Return [X, Y] of the center of cell containing provided text 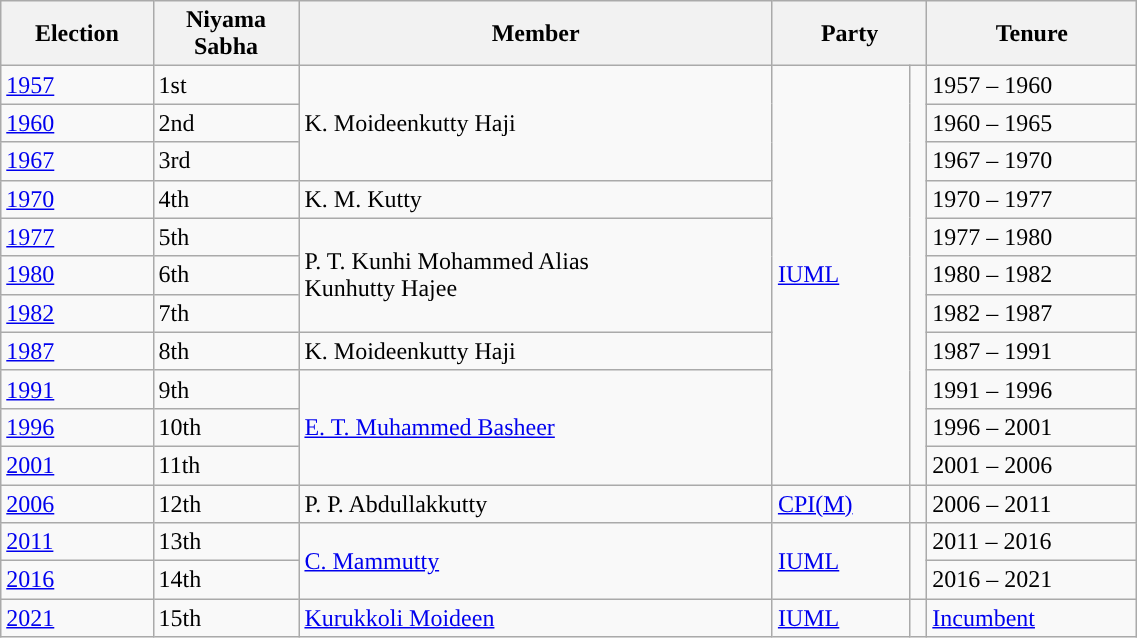
Kurukkoli Moideen [536, 618]
1960 – 1965 [1032, 123]
1977 [77, 237]
6th [226, 275]
Member [536, 34]
2006 – 2011 [1032, 503]
Incumbent [1032, 618]
1996 – 2001 [1032, 427]
1970 – 1977 [1032, 199]
14th [226, 580]
1980 – 1982 [1032, 275]
2nd [226, 123]
4th [226, 199]
1960 [77, 123]
1957 [77, 85]
C. Mammutty [536, 561]
Tenure [1032, 34]
CPI(M) [840, 503]
1982 [77, 313]
1967 [77, 161]
2006 [77, 503]
1991 – 1996 [1032, 389]
1996 [77, 427]
1957 – 1960 [1032, 85]
3rd [226, 161]
1982 – 1987 [1032, 313]
P. P. Abdullakkutty [536, 503]
Election [77, 34]
Party [849, 34]
2011 – 2016 [1032, 542]
1st [226, 85]
15th [226, 618]
E. T. Muhammed Basheer [536, 427]
NiyamaSabha [226, 34]
2016 [77, 580]
P. T. Kunhi Mohammed AliasKunhutty Hajee [536, 275]
2016 – 2021 [1032, 580]
1967 – 1970 [1032, 161]
1980 [77, 275]
13th [226, 542]
1977 – 1980 [1032, 237]
2001 [77, 465]
9th [226, 389]
2011 [77, 542]
12th [226, 503]
2001 – 2006 [1032, 465]
2021 [77, 618]
10th [226, 427]
1987 – 1991 [1032, 351]
5th [226, 237]
1970 [77, 199]
1991 [77, 389]
8th [226, 351]
K. M. Kutty [536, 199]
7th [226, 313]
11th [226, 465]
1987 [77, 351]
